Scan for the cell matching the given text and deliver its (X, Y) coordinate at center. 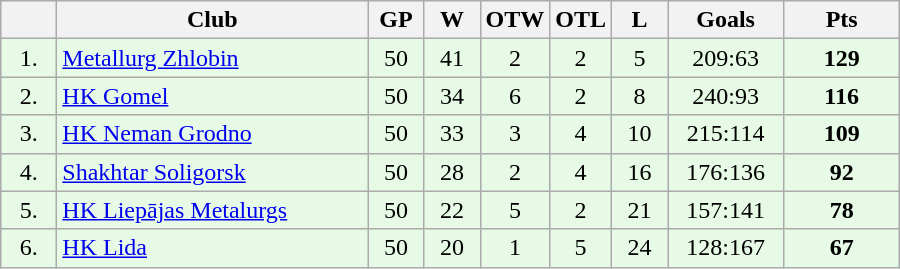
4. (29, 172)
W (452, 20)
67 (842, 248)
6. (29, 248)
21 (640, 210)
215:114 (726, 134)
6 (515, 96)
22 (452, 210)
33 (452, 134)
HK Lida (212, 248)
34 (452, 96)
92 (842, 172)
L (640, 20)
240:93 (726, 96)
HK Liepājas Metalurgs (212, 210)
2. (29, 96)
8 (640, 96)
78 (842, 210)
HK Gomel (212, 96)
1. (29, 58)
HK Neman Grodno (212, 134)
GP (396, 20)
Goals (726, 20)
109 (842, 134)
176:136 (726, 172)
41 (452, 58)
128:167 (726, 248)
Pts (842, 20)
129 (842, 58)
28 (452, 172)
Club (212, 20)
3 (515, 134)
5. (29, 210)
Metallurg Zhlobin (212, 58)
16 (640, 172)
Shakhtar Soligorsk (212, 172)
20 (452, 248)
157:141 (726, 210)
OTL (581, 20)
OTW (515, 20)
24 (640, 248)
10 (640, 134)
116 (842, 96)
1 (515, 248)
209:63 (726, 58)
3. (29, 134)
